Capture the cell that displays the provided text and extract its (x, y) central coordinate. 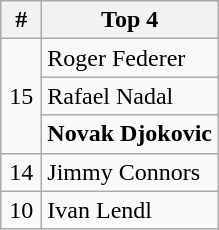
15 (22, 96)
Top 4 (130, 20)
Novak Djokovic (130, 134)
Ivan Lendl (130, 210)
Rafael Nadal (130, 96)
Jimmy Connors (130, 172)
# (22, 20)
Roger Federer (130, 58)
14 (22, 172)
10 (22, 210)
